Find where the given text appears and provide that cell's center as [x, y] coordinate. 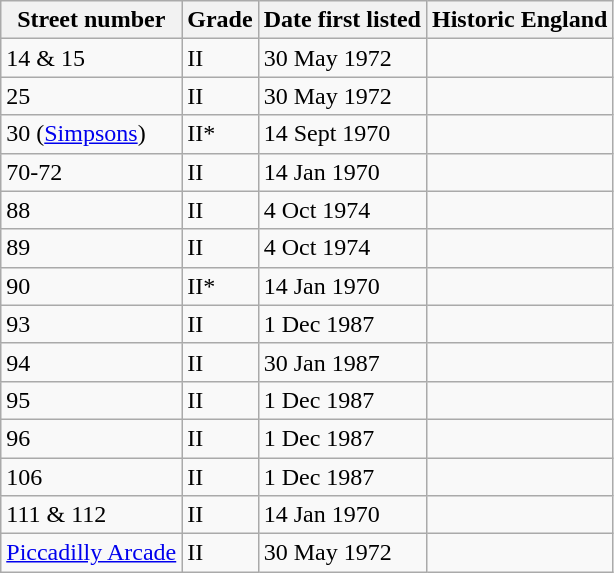
Grade [220, 20]
70-72 [92, 172]
25 [92, 96]
94 [92, 362]
89 [92, 248]
30 (Simpsons) [92, 134]
Date first listed [342, 20]
Historic England [519, 20]
88 [92, 210]
93 [92, 324]
96 [92, 438]
95 [92, 400]
30 Jan 1987 [342, 362]
Piccadilly Arcade [92, 553]
14 & 15 [92, 58]
14 Sept 1970 [342, 134]
106 [92, 477]
90 [92, 286]
111 & 112 [92, 515]
Street number [92, 20]
